Scan for the cell matching the given text and deliver its (x, y) coordinate at center. 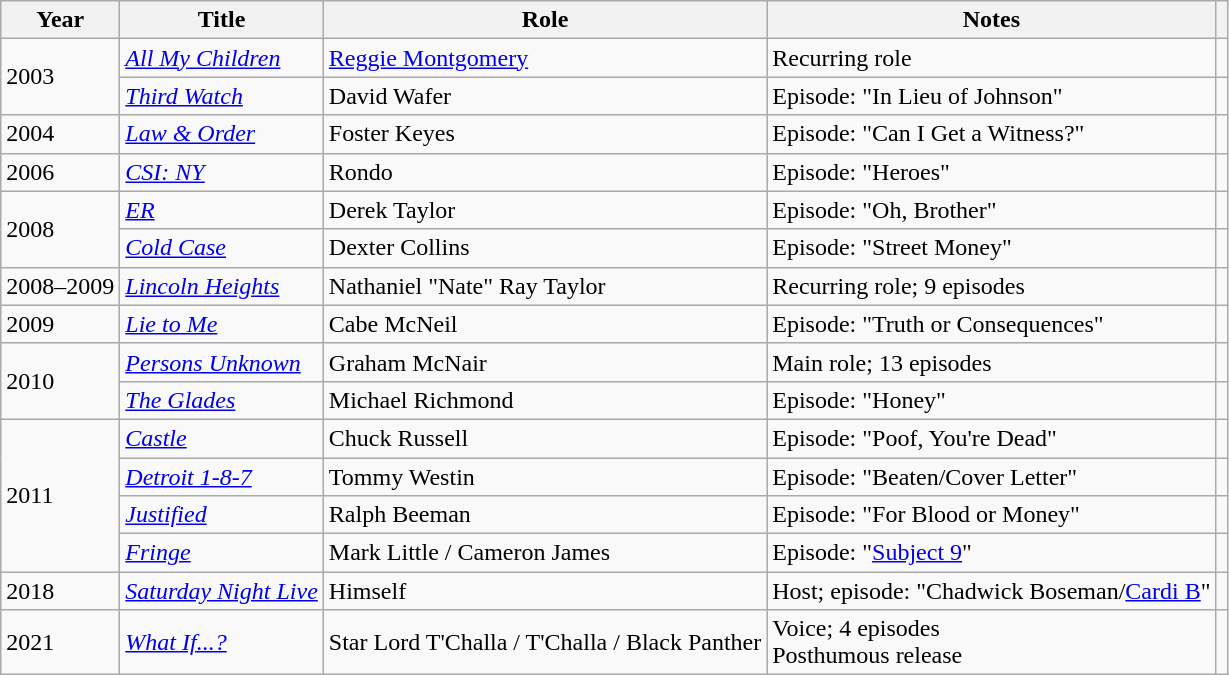
All My Children (222, 58)
Cabe McNeil (544, 324)
CSI: NY (222, 172)
Dexter Collins (544, 248)
Notes (992, 20)
David Wafer (544, 96)
Voice; 4 episodesPosthumous release (992, 642)
Episode: "Beaten/Cover Letter" (992, 477)
2021 (60, 642)
2011 (60, 495)
Reggie Montgomery (544, 58)
Title (222, 20)
2009 (60, 324)
Lie to Me (222, 324)
2010 (60, 381)
What If...? (222, 642)
Episode: "In Lieu of Johnson" (992, 96)
Law & Order (222, 134)
Third Watch (222, 96)
Saturday Night Live (222, 591)
Nathaniel "Nate" Ray Taylor (544, 286)
Star Lord T'Challa / T'Challa / Black Panther (544, 642)
ER (222, 210)
Recurring role (992, 58)
Episode: "Heroes" (992, 172)
Detroit 1-8-7 (222, 477)
Graham McNair (544, 362)
The Glades (222, 400)
2006 (60, 172)
Foster Keyes (544, 134)
Rondo (544, 172)
2004 (60, 134)
Host; episode: "Chadwick Boseman/Cardi B" (992, 591)
Lincoln Heights (222, 286)
Persons Unknown (222, 362)
Castle (222, 438)
2018 (60, 591)
Tommy Westin (544, 477)
Year (60, 20)
Episode: "Can I Get a Witness?" (992, 134)
2008 (60, 229)
Cold Case (222, 248)
Recurring role; 9 episodes (992, 286)
Episode: "Street Money" (992, 248)
Episode: "Honey" (992, 400)
Justified (222, 515)
Episode: "Oh, Brother" (992, 210)
Episode: "Truth or Consequences" (992, 324)
Himself (544, 591)
Mark Little / Cameron James (544, 553)
Episode: "For Blood or Money" (992, 515)
Chuck Russell (544, 438)
Michael Richmond (544, 400)
2003 (60, 77)
Fringe (222, 553)
Episode: "Poof, You're Dead" (992, 438)
Ralph Beeman (544, 515)
Role (544, 20)
Main role; 13 episodes (992, 362)
2008–2009 (60, 286)
Derek Taylor (544, 210)
Episode: "Subject 9" (992, 553)
